Return the (X, Y) coordinate for the center point of the cell that contains the specified text.  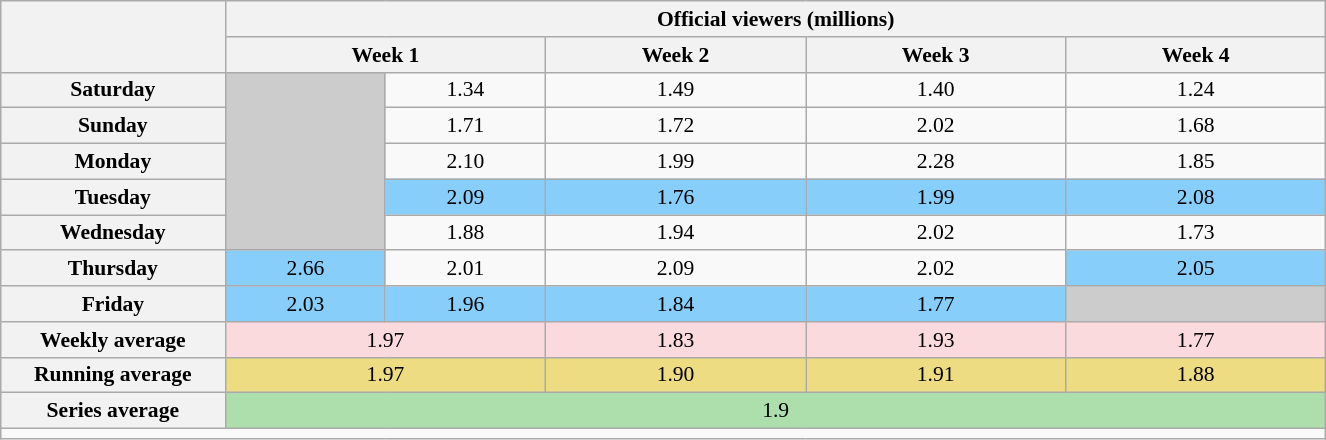
1.9 (775, 411)
Wednesday (112, 233)
Official viewers (millions) (775, 19)
2.28 (936, 162)
2.03 (305, 304)
1.72 (675, 126)
1.85 (1196, 162)
1.96 (465, 304)
Series average (112, 411)
1.71 (465, 126)
Running average (112, 375)
Sunday (112, 126)
Week 1 (385, 55)
1.49 (675, 90)
Tuesday (112, 197)
Monday (112, 162)
1.84 (675, 304)
Week 3 (936, 55)
1.90 (675, 375)
Friday (112, 304)
2.05 (1196, 269)
Week 4 (1196, 55)
Weekly average (112, 340)
1.73 (1196, 233)
1.68 (1196, 126)
2.01 (465, 269)
1.40 (936, 90)
Thursday (112, 269)
1.24 (1196, 90)
1.76 (675, 197)
Saturday (112, 90)
1.83 (675, 340)
1.91 (936, 375)
1.34 (465, 90)
2.10 (465, 162)
Week 2 (675, 55)
1.93 (936, 340)
1.94 (675, 233)
2.66 (305, 269)
2.08 (1196, 197)
